Identify which cell holds the provided text, then report its [x, y] central coordinate. 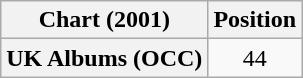
UK Albums (OCC) [104, 58]
44 [255, 58]
Chart (2001) [104, 20]
Position [255, 20]
